Search for the cell housing the specified text and yield its (x, y) center coordinate. 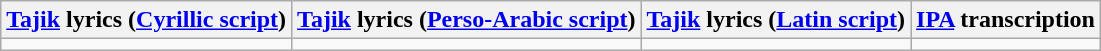
Tajik lyrics (Perso-Arabic script) (466, 20)
Tajik lyrics (Latin script) (776, 20)
Tajik lyrics (Cyrillic script) (146, 20)
IPA transcription (1006, 20)
